Output the [x, y] coordinate of the center of the cell containing the given text.  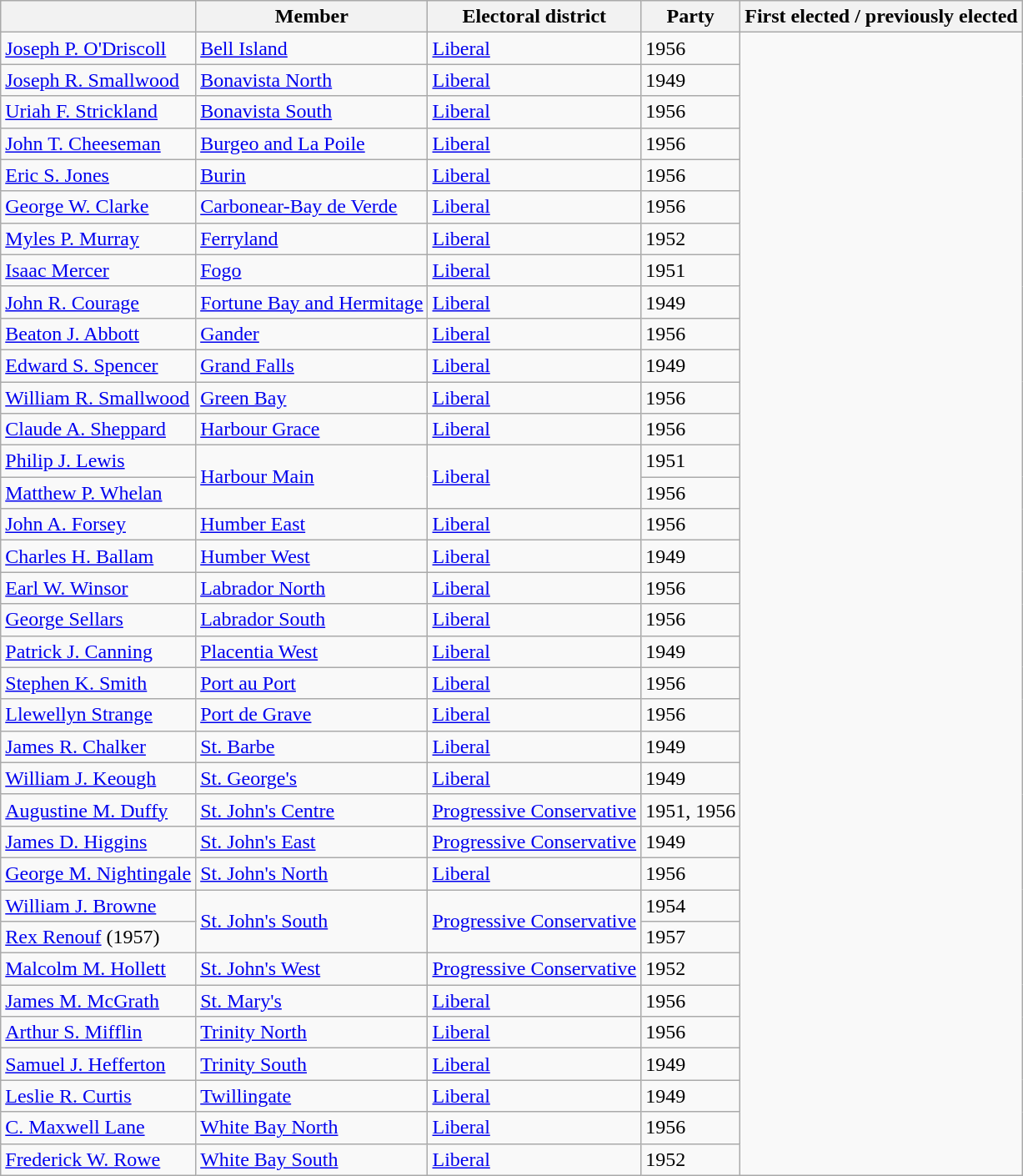
Humber East [312, 525]
Harbour Main [312, 477]
Bell Island [312, 48]
James D. Higgins [98, 842]
Bonavista North [312, 80]
Twillingate [312, 1096]
Charles H. Ballam [98, 556]
C. Maxwell Lane [98, 1128]
George M. Nightingale [98, 873]
John R. Courage [98, 302]
John A. Forsey [98, 525]
Frederick W. Rowe [98, 1159]
James M. McGrath [98, 1001]
Member [312, 17]
Uriah F. Strickland [98, 112]
St. John's Centre [312, 810]
Port au Port [312, 683]
Isaac Mercer [98, 270]
Patrick J. Canning [98, 651]
St. George's [312, 778]
St. Barbe [312, 746]
Beaton J. Abbott [98, 334]
Port de Grave [312, 715]
William J. Browne [98, 905]
Carbonear-Bay de Verde [312, 207]
Stephen K. Smith [98, 683]
Eric S. Jones [98, 175]
Malcolm M. Hollett [98, 969]
Leslie R. Curtis [98, 1096]
Green Bay [312, 398]
Joseph P. O'Driscoll [98, 48]
Claude A. Sheppard [98, 430]
1954 [690, 905]
Grand Falls [312, 365]
Burgeo and La Poile [312, 143]
Edward S. Spencer [98, 365]
Burin [312, 175]
Llewellyn Strange [98, 715]
Matthew P. Whelan [98, 493]
George W. Clarke [98, 207]
Labrador North [312, 588]
Electoral district [534, 17]
1951, 1956 [690, 810]
First elected / previously elected [882, 17]
Fogo [312, 270]
Arthur S. Mifflin [98, 1033]
St. John's South [312, 921]
William J. Keough [98, 778]
Ferryland [312, 239]
Party [690, 17]
Trinity South [312, 1064]
Gander [312, 334]
Placentia West [312, 651]
John T. Cheeseman [98, 143]
George Sellars [98, 620]
St. John's East [312, 842]
White Bay South [312, 1159]
Humber West [312, 556]
Samuel J. Hefferton [98, 1064]
Trinity North [312, 1033]
Myles P. Murray [98, 239]
Harbour Grace [312, 430]
Labrador South [312, 620]
Earl W. Winsor [98, 588]
Rex Renouf (1957) [98, 937]
1957 [690, 937]
St. Mary's [312, 1001]
Fortune Bay and Hermitage [312, 302]
St. John's North [312, 873]
James R. Chalker [98, 746]
Bonavista South [312, 112]
Philip J. Lewis [98, 461]
White Bay North [312, 1128]
St. John's West [312, 969]
William R. Smallwood [98, 398]
Joseph R. Smallwood [98, 80]
Augustine M. Duffy [98, 810]
